Identify which cell holds the provided text, then report its (X, Y) central coordinate. 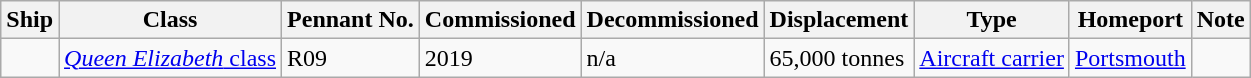
Note (1220, 20)
Ship (30, 20)
n/a (672, 58)
Queen Elizabeth class (170, 58)
Decommissioned (672, 20)
Portsmouth (1130, 58)
Displacement (839, 20)
65,000 tonnes (839, 58)
Type (992, 20)
2019 (500, 58)
Class (170, 20)
Aircraft carrier (992, 58)
R09 (351, 58)
Commissioned (500, 20)
Homeport (1130, 20)
Pennant No. (351, 20)
